Output the [x, y] coordinate of the center of the cell containing the given text.  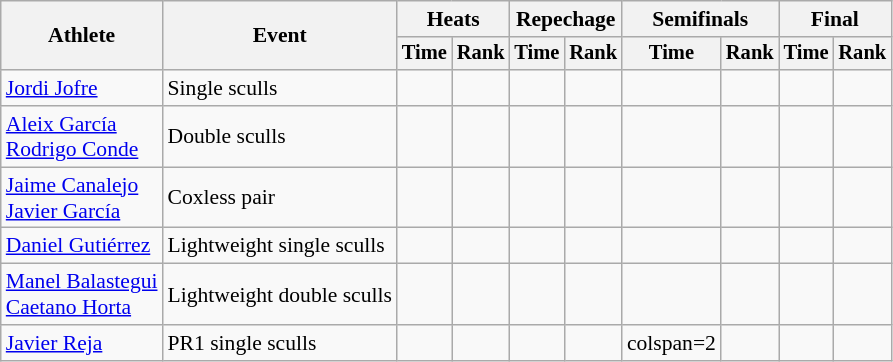
Athlete [82, 36]
Double sculls [280, 136]
Final [835, 19]
Coxless pair [280, 198]
Manel BalasteguiCaetano Horta [82, 294]
PR1 single sculls [280, 343]
Aleix GarcíaRodrigo Conde [82, 136]
Event [280, 36]
colspan=2 [672, 343]
Heats [453, 19]
Javier Reja [82, 343]
Semifinals [700, 19]
Lightweight single sculls [280, 246]
Jordi Jofre [82, 88]
Repechage [565, 19]
Lightweight double sculls [280, 294]
Jaime CanalejoJavier García [82, 198]
Single sculls [280, 88]
Daniel Gutiérrez [82, 246]
